Identify which cell holds the provided text, then report its [x, y] central coordinate. 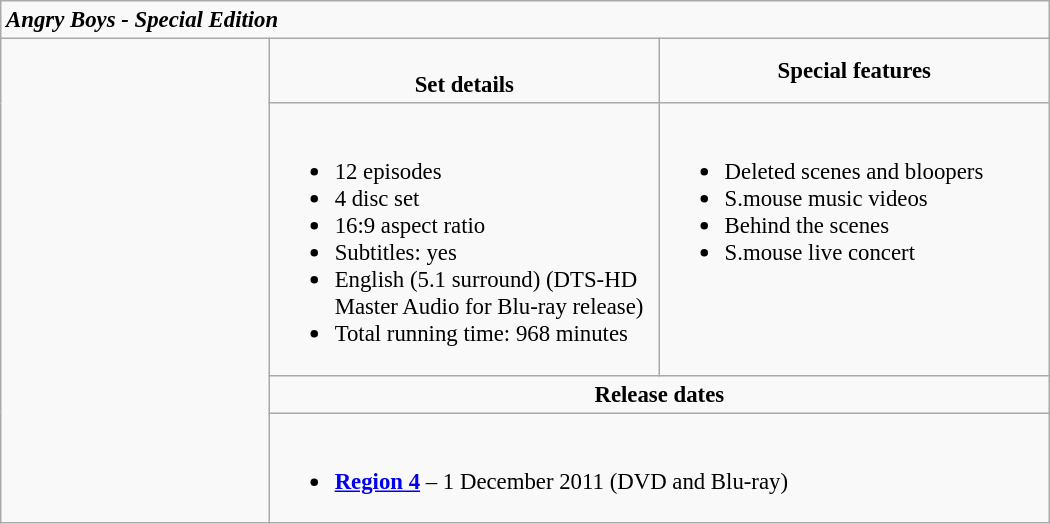
Release dates [659, 394]
Special features [854, 72]
Region 4 – 1 December 2011 (DVD and Blu-ray) [659, 468]
12 episodes4 disc set16:9 aspect ratioSubtitles: yesEnglish (5.1 surround) (DTS-HD Master Audio for Blu-ray release)Total running time: 968 minutes [464, 239]
Angry Boys - Special Edition [525, 20]
Deleted scenes and bloopersS.mouse music videosBehind the scenesS.mouse live concert [854, 239]
Set details [464, 72]
